For the text-containing cell, return its midpoint in [x, y] coordinate format. 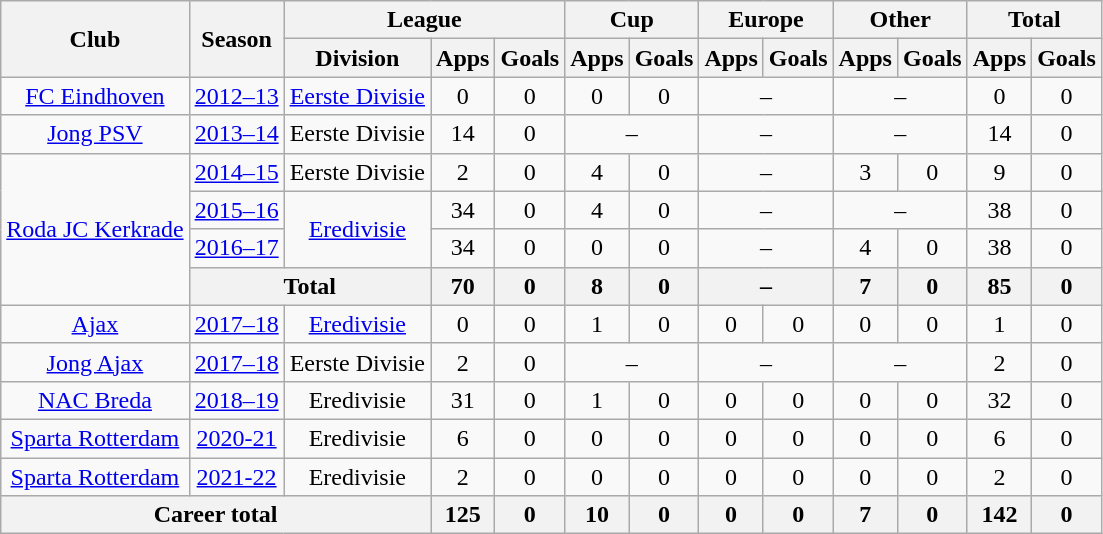
NAC Breda [95, 400]
2018–19 [236, 400]
2014–15 [236, 172]
70 [463, 286]
2012–13 [236, 96]
Cup [632, 20]
Season [236, 39]
FC Eindhoven [95, 96]
Jong Ajax [95, 362]
2013–14 [236, 134]
3 [865, 172]
8 [597, 286]
2016–17 [236, 248]
31 [463, 400]
Roda JC Kerkrade [95, 229]
85 [999, 286]
10 [597, 515]
2021-22 [236, 477]
Ajax [95, 324]
Career total [216, 515]
32 [999, 400]
Club [95, 39]
125 [463, 515]
2015–16 [236, 210]
Other [900, 20]
9 [999, 172]
Europe [766, 20]
Jong PSV [95, 134]
142 [999, 515]
2020-21 [236, 438]
League [424, 20]
Division [357, 58]
